Detect which cell encompasses the target text, then output its (X, Y) center coordinate. 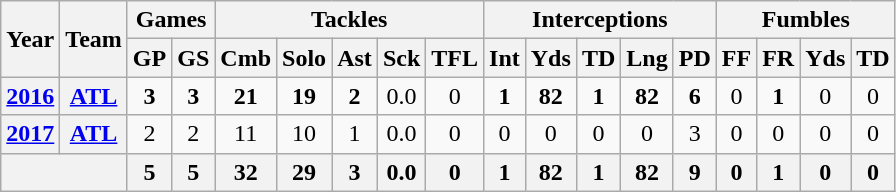
29 (304, 172)
Fumbles (806, 20)
Lng (647, 58)
Team (94, 39)
2017 (30, 134)
GS (194, 58)
Ast (355, 58)
32 (246, 172)
GP (149, 58)
PD (694, 58)
Year (30, 39)
Interceptions (600, 20)
10 (304, 134)
Sck (401, 58)
TFL (455, 58)
Games (170, 20)
Tackles (350, 20)
Solo (304, 58)
2016 (30, 96)
9 (694, 172)
19 (304, 96)
21 (246, 96)
FF (736, 58)
FR (778, 58)
6 (694, 96)
Cmb (246, 58)
Int (505, 58)
11 (246, 134)
